Pinpoint the cell where the given text exists, returning its (X, Y) midpoint coordinate. 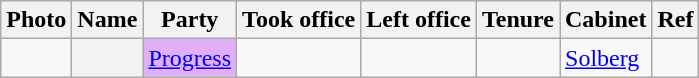
Tenure (518, 20)
Cabinet (606, 20)
Progress (190, 58)
Party (190, 20)
Name (108, 20)
Took office (299, 20)
Left office (419, 20)
Ref (676, 20)
Photo (36, 20)
Solberg (606, 58)
